For the text-containing cell, return its midpoint in (X, Y) coordinate format. 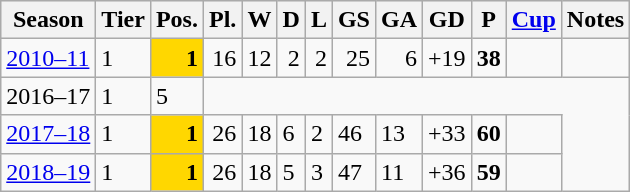
GS (354, 20)
11 (398, 172)
+33 (448, 134)
Pos. (176, 20)
Cup (534, 20)
L (318, 20)
46 (354, 134)
+36 (448, 172)
Season (48, 20)
Notes (595, 20)
Tier (124, 20)
60 (488, 134)
2016–17 (48, 96)
Pl. (222, 20)
3 (318, 172)
2010–11 (48, 58)
13 (398, 134)
59 (488, 172)
GD (448, 20)
D (291, 20)
W (260, 20)
12 (260, 58)
2017–18 (48, 134)
2018–19 (48, 172)
25 (354, 58)
38 (488, 58)
47 (354, 172)
GA (398, 20)
16 (222, 58)
+19 (448, 58)
P (488, 20)
